Determine the [x, y] coordinate at the center of the cell enclosing the given text.  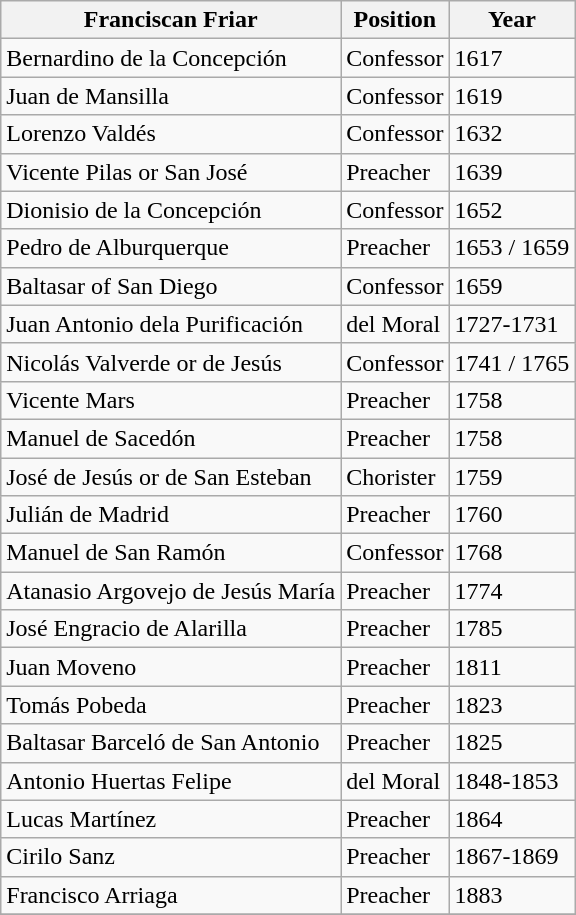
1864 [512, 819]
Julián de Madrid [171, 515]
Chorister [395, 477]
1867-1869 [512, 857]
Year [512, 20]
Bernardino de la Concepción [171, 58]
1617 [512, 58]
Vicente Mars [171, 400]
1823 [512, 705]
1848-1853 [512, 781]
José Engracio de Alarilla [171, 629]
Lorenzo Valdés [171, 134]
1759 [512, 477]
1632 [512, 134]
José de Jesús or de San Esteban [171, 477]
1785 [512, 629]
Baltasar of San Diego [171, 286]
Tomás Pobeda [171, 705]
Nicolás Valverde or de Jesús [171, 362]
Vicente Pilas or San José [171, 172]
1768 [512, 553]
Manuel de San Ramón [171, 553]
Franciscan Friar [171, 20]
1811 [512, 667]
Baltasar Barceló de San Antonio [171, 743]
Cirilo Sanz [171, 857]
1760 [512, 515]
1652 [512, 210]
Antonio Huertas Felipe [171, 781]
1727-1731 [512, 324]
1825 [512, 743]
Atanasio Argovejo de Jesús María [171, 591]
1653 / 1659 [512, 248]
1639 [512, 172]
1619 [512, 96]
1774 [512, 591]
Lucas Martínez [171, 819]
Juan Antonio dela Purificación [171, 324]
Francisco Arriaga [171, 895]
Dionisio de la Concepción [171, 210]
1883 [512, 895]
Manuel de Sacedón [171, 438]
Juan de Mansilla [171, 96]
Position [395, 20]
Juan Moveno [171, 667]
Pedro de Alburquerque [171, 248]
1741 / 1765 [512, 362]
1659 [512, 286]
